From the cell containing the given text, extract its center point as [X, Y] coordinate. 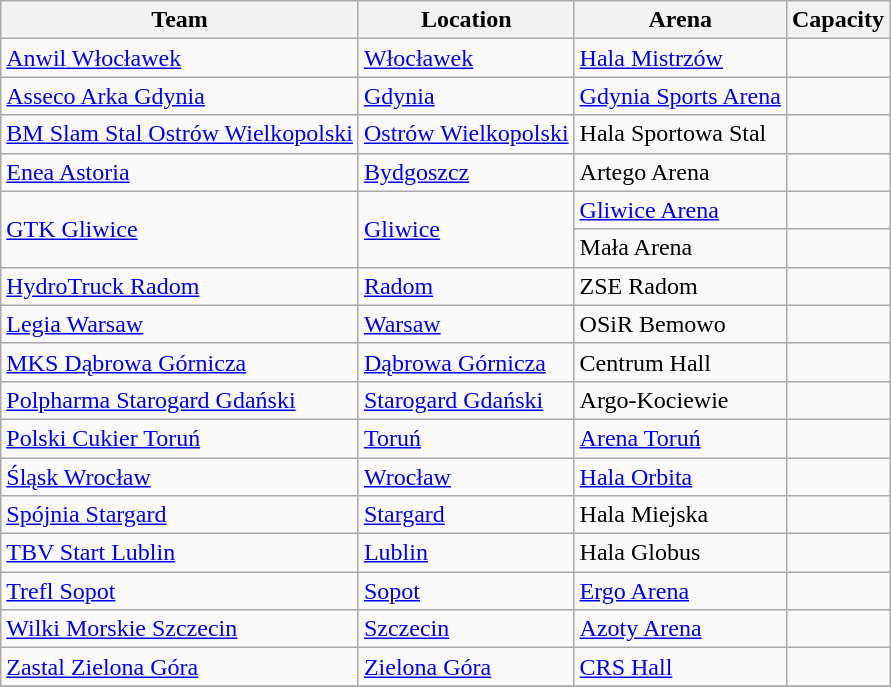
HydroTruck Radom [180, 286]
Dąbrowa Górnicza [466, 362]
Szczecin [466, 629]
Azoty Arena [680, 629]
Śląsk Wrocław [180, 477]
OSiR Bemowo [680, 324]
MKS Dąbrowa Górnicza [180, 362]
Polpharma Starogard Gdański [180, 400]
Hala Orbita [680, 477]
Wilki Morskie Szczecin [180, 629]
Wrocław [466, 477]
Enea Astoria [180, 172]
Anwil Włocławek [180, 58]
Sopot [466, 591]
Hala Globus [680, 553]
Lublin [466, 553]
Hala Sportowa Stal [680, 134]
Team [180, 20]
Argo-Kociewie [680, 400]
Polski Cukier Toruń [180, 438]
Ergo Arena [680, 591]
Bydgoszcz [466, 172]
Arena Toruń [680, 438]
GTK Gliwice [180, 229]
Legia Warsaw [180, 324]
Radom [466, 286]
TBV Start Lublin [180, 553]
BM Slam Stal Ostrów Wielkopolski [180, 134]
Arena [680, 20]
Artego Arena [680, 172]
Toruń [466, 438]
CRS Hall [680, 667]
Ostrów Wielkopolski [466, 134]
Zielona Góra [466, 667]
Mała Arena [680, 248]
ZSE Radom [680, 286]
Gliwice [466, 229]
Hala Miejska [680, 515]
Włocławek [466, 58]
Trefl Sopot [180, 591]
Hala Mistrzów [680, 58]
Capacity [838, 20]
Zastal Zielona Góra [180, 667]
Warsaw [466, 324]
Gdynia Sports Arena [680, 96]
Starogard Gdański [466, 400]
Gliwice Arena [680, 210]
Location [466, 20]
Gdynia [466, 96]
Centrum Hall [680, 362]
Stargard [466, 515]
Spójnia Stargard [180, 515]
Asseco Arka Gdynia [180, 96]
